Locate the cell with the specified text and output its [X, Y] center coordinate. 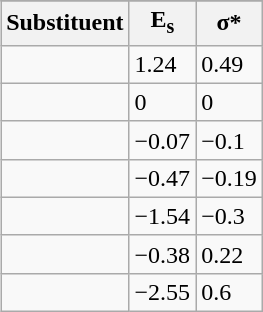
−2.55 [162, 292]
σ* [230, 23]
−0.3 [230, 216]
−1.54 [162, 216]
−0.47 [162, 178]
0.6 [230, 292]
Es [162, 23]
−0.19 [230, 178]
−0.38 [162, 254]
1.24 [162, 64]
0.49 [230, 64]
Substituent [65, 23]
0.22 [230, 254]
−0.07 [162, 140]
−0.1 [230, 140]
